Scan for the cell matching the given text and deliver its (x, y) coordinate at center. 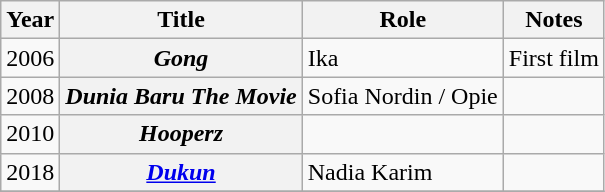
Year (30, 20)
2010 (30, 134)
Gong (181, 58)
Nadia Karim (402, 172)
Dukun (181, 172)
Hooperz (181, 134)
Role (402, 20)
Sofia Nordin / Opie (402, 96)
Title (181, 20)
2018 (30, 172)
Ika (402, 58)
Notes (554, 20)
2006 (30, 58)
2008 (30, 96)
Dunia Baru The Movie (181, 96)
First film (554, 58)
